Return [X, Y] of the center of cell containing provided text 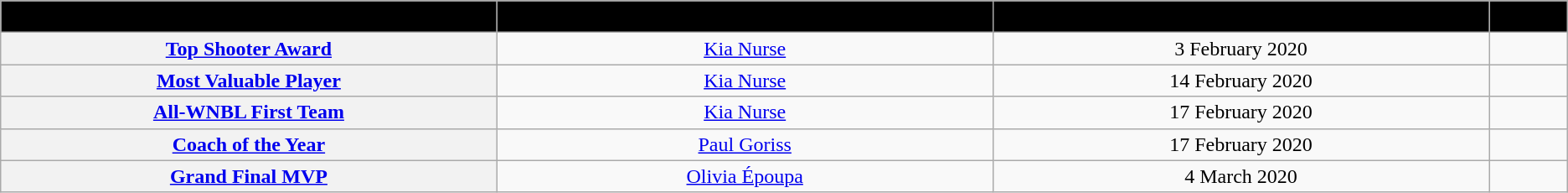
Date [1240, 17]
Award [249, 17]
Top Shooter Award [249, 49]
Ref. [1529, 17]
Most Valuable Player [249, 81]
Recipient [745, 17]
Paul Goriss [745, 144]
Coach of the Year [249, 144]
14 February 2020 [1240, 81]
Grand Final MVP [249, 176]
All-WNBL First Team [249, 112]
3 February 2020 [1240, 49]
4 March 2020 [1240, 176]
Olivia Époupa [745, 176]
